Capture the cell that displays the provided text and extract its [x, y] central coordinate. 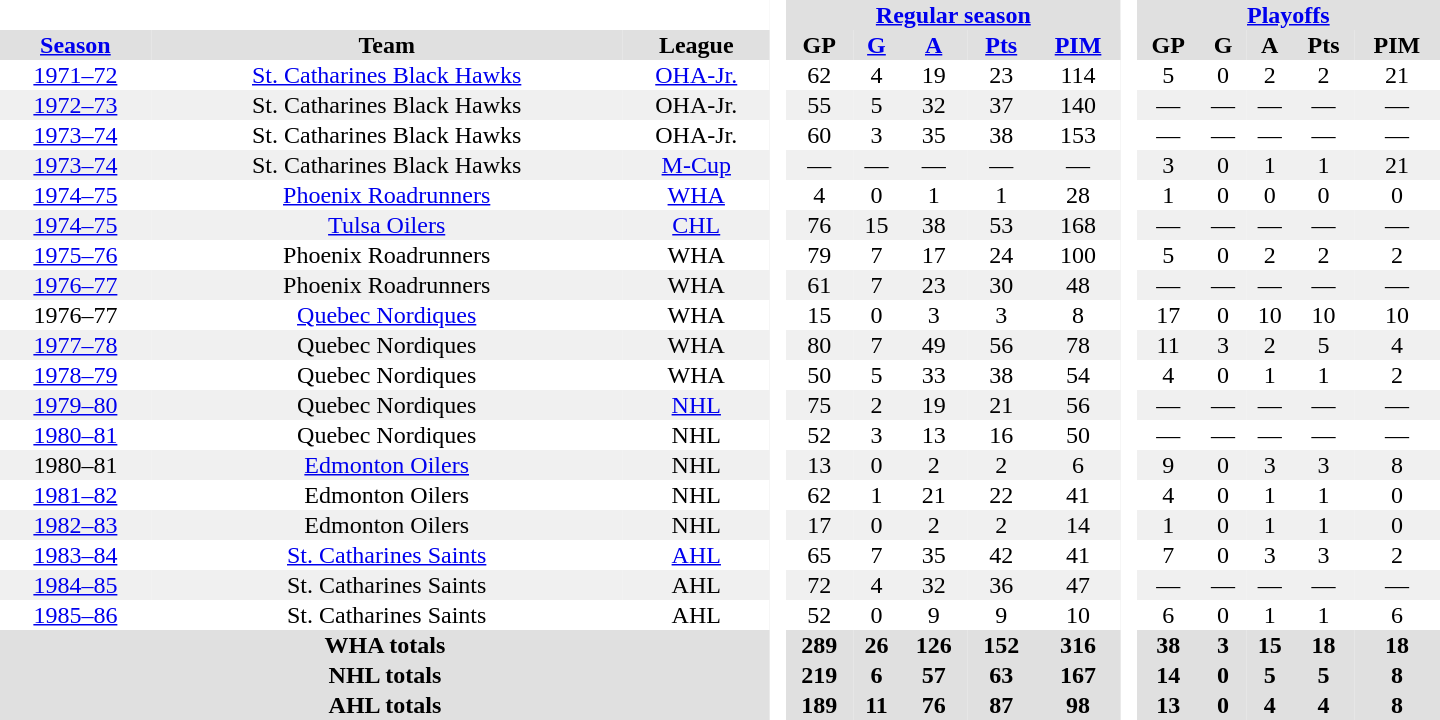
75 [820, 405]
42 [1001, 555]
1971–72 [76, 75]
48 [1078, 285]
168 [1078, 225]
219 [820, 675]
CHL [696, 225]
1982–83 [76, 525]
57 [934, 675]
60 [820, 135]
1984–85 [76, 585]
League [696, 45]
167 [1078, 675]
98 [1078, 705]
53 [1001, 225]
M-Cup [696, 165]
WHA totals [385, 645]
33 [934, 375]
1985–86 [76, 615]
Season [76, 45]
63 [1001, 675]
100 [1078, 255]
79 [820, 255]
72 [820, 585]
24 [1001, 255]
316 [1078, 645]
16 [1001, 435]
153 [1078, 135]
36 [1001, 585]
37 [1001, 105]
47 [1078, 585]
54 [1078, 375]
30 [1001, 285]
114 [1078, 75]
AHL totals [385, 705]
1979–80 [76, 405]
65 [820, 555]
Playoffs [1288, 15]
1972–73 [76, 105]
26 [876, 645]
1983–84 [76, 555]
78 [1078, 345]
289 [820, 645]
49 [934, 345]
1981–82 [76, 495]
1978–79 [76, 375]
55 [820, 105]
Regular season [954, 15]
1977–78 [76, 345]
61 [820, 285]
189 [820, 705]
87 [1001, 705]
28 [1078, 195]
140 [1078, 105]
1975–76 [76, 255]
NHL totals [385, 675]
22 [1001, 495]
80 [820, 345]
Team [387, 45]
Tulsa Oilers [387, 225]
152 [1001, 645]
126 [934, 645]
